Pinpoint the cell where the given text exists, returning its (x, y) midpoint coordinate. 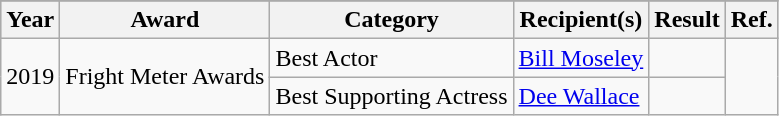
Best Supporting Actress (392, 96)
Best Actor (392, 58)
2019 (30, 77)
Dee Wallace (581, 96)
Year (30, 20)
Ref. (752, 20)
Award (165, 20)
Bill Moseley (581, 58)
Fright Meter Awards (165, 77)
Result (687, 20)
Category (392, 20)
Recipient(s) (581, 20)
